Output the [x, y] coordinate of the center of the cell containing the given text.  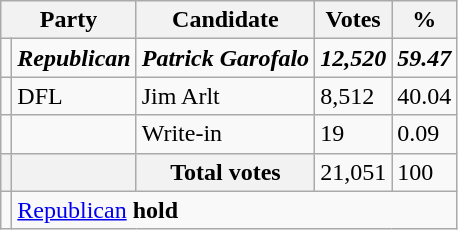
Write-in [225, 134]
Party [68, 20]
Total votes [225, 172]
Jim Arlt [225, 96]
% [424, 20]
Republican [74, 58]
12,520 [354, 58]
40.04 [424, 96]
100 [424, 172]
8,512 [354, 96]
DFL [74, 96]
Candidate [225, 20]
Votes [354, 20]
21,051 [354, 172]
59.47 [424, 58]
19 [354, 134]
0.09 [424, 134]
Patrick Garofalo [225, 58]
Republican hold [234, 210]
